Pinpoint the cell where the given text exists, returning its (X, Y) midpoint coordinate. 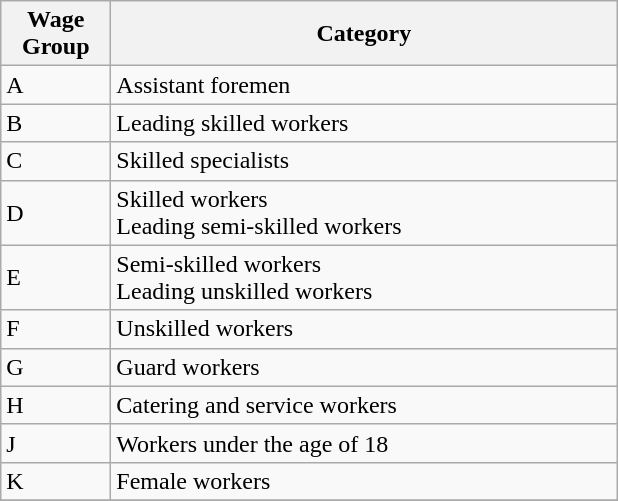
B (56, 123)
Unskilled workers (364, 329)
J (56, 443)
Leading skilled workers (364, 123)
G (56, 367)
Catering and service workers (364, 405)
E (56, 278)
H (56, 405)
Category (364, 34)
D (56, 212)
Guard workers (364, 367)
Female workers (364, 481)
C (56, 161)
Semi-skilled workersLeading unskilled workers (364, 278)
Skilled specialists (364, 161)
Wage Group (56, 34)
Skilled workersLeading semi-skilled workers (364, 212)
F (56, 329)
K (56, 481)
Workers under the age of 18 (364, 443)
Assistant foremen (364, 85)
A (56, 85)
